From the cell containing the given text, extract its center point as [x, y] coordinate. 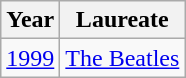
1999 [30, 58]
The Beatles [122, 58]
Laureate [122, 20]
Year [30, 20]
